Return (x, y) of the center of cell containing provided text 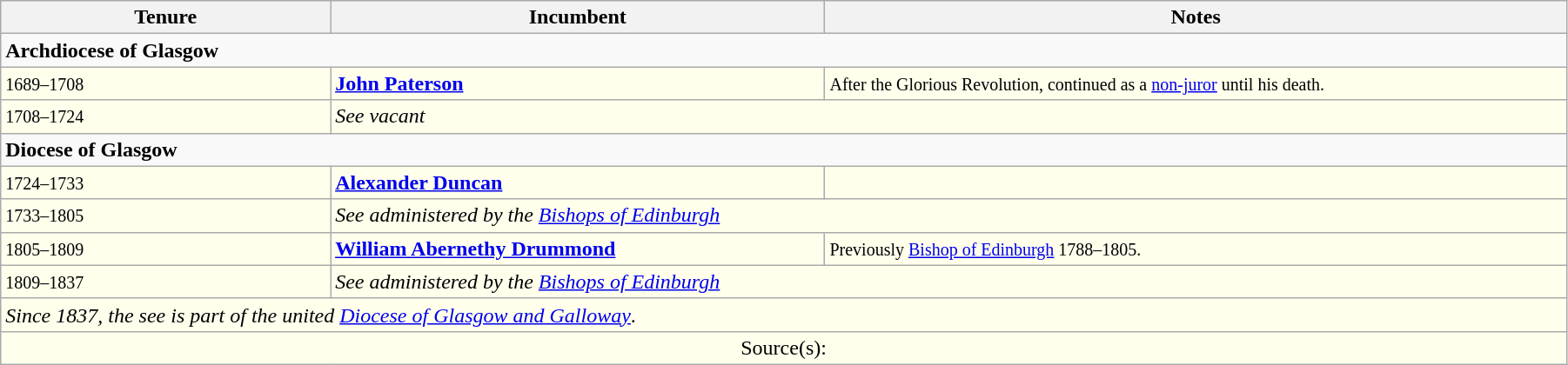
1708–1724 (165, 116)
After the Glorious Revolution, continued as a non-juror until his death. (1196, 83)
Notes (1196, 17)
Tenure (165, 17)
1724–1733 (165, 182)
1689–1708 (165, 83)
Diocese of Glasgow (784, 149)
Since 1837, the see is part of the united Diocese of Glasgow and Galloway. (784, 315)
Incumbent (578, 17)
1805–1809 (165, 249)
William Abernethy Drummond (578, 249)
1809–1837 (165, 282)
Alexander Duncan (578, 182)
Source(s): (784, 348)
John Paterson (578, 83)
Archdiocese of Glasgow (784, 50)
Previously Bishop of Edinburgh 1788–1805. (1196, 249)
1733–1805 (165, 216)
See vacant (948, 116)
